Output the (X, Y) coordinate of the center of the cell containing the given text.  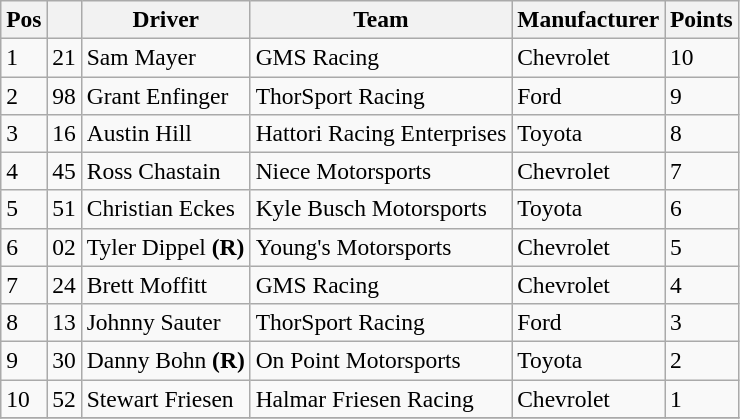
Kyle Busch Motorsports (381, 209)
Danny Bohn (R) (166, 360)
21 (64, 57)
Christian Eckes (166, 209)
02 (64, 247)
30 (64, 360)
24 (64, 285)
Manufacturer (588, 19)
52 (64, 398)
45 (64, 171)
Stewart Friesen (166, 398)
Niece Motorsports (381, 171)
Grant Enfinger (166, 95)
Tyler Dippel (R) (166, 247)
Driver (166, 19)
Brett Moffitt (166, 285)
Young's Motorsports (381, 247)
Hattori Racing Enterprises (381, 133)
51 (64, 209)
Team (381, 19)
Johnny Sauter (166, 322)
Halmar Friesen Racing (381, 398)
Austin Hill (166, 133)
98 (64, 95)
On Point Motorsports (381, 360)
Ross Chastain (166, 171)
13 (64, 322)
Pos (24, 19)
Points (702, 19)
Sam Mayer (166, 57)
16 (64, 133)
